Detect which cell encompasses the target text, then output its (X, Y) center coordinate. 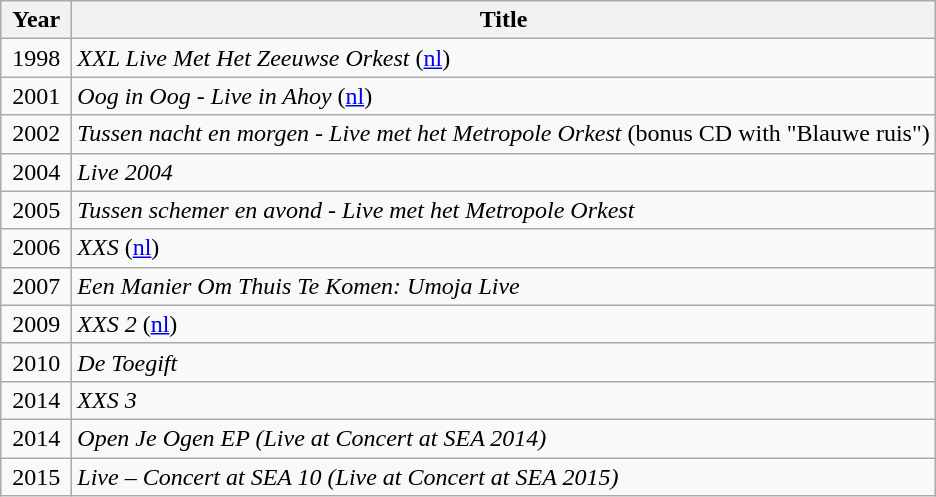
XXS 3 (504, 400)
XXL Live Met Het Zeeuwse Orkest (nl) (504, 58)
XXS (nl) (504, 248)
1998 (36, 58)
Title (504, 20)
2001 (36, 96)
Live 2004 (504, 172)
2005 (36, 210)
2015 (36, 477)
De Toegift (504, 362)
Year (36, 20)
Een Manier Om Thuis Te Komen: Umoja Live (504, 286)
2002 (36, 134)
Live – Concert at SEA 10 (Live at Concert at SEA 2015) (504, 477)
2004 (36, 172)
2006 (36, 248)
Tussen schemer en avond - Live met het Metropole Orkest (504, 210)
Tussen nacht en morgen - Live met het Metropole Orkest (bonus CD with "Blauwe ruis") (504, 134)
Open Je Ogen EP (Live at Concert at SEA 2014) (504, 438)
Oog in Oog - Live in Ahoy (nl) (504, 96)
2007 (36, 286)
2009 (36, 324)
XXS 2 (nl) (504, 324)
2010 (36, 362)
